Pinpoint the cell where the given text exists, returning its [X, Y] midpoint coordinate. 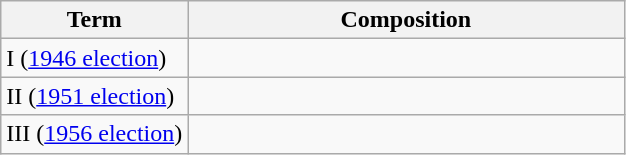
Term [94, 20]
III (1956 election) [94, 134]
II (1951 election) [94, 96]
Composition [406, 20]
I (1946 election) [94, 58]
